Search for the cell housing the specified text and yield its (X, Y) center coordinate. 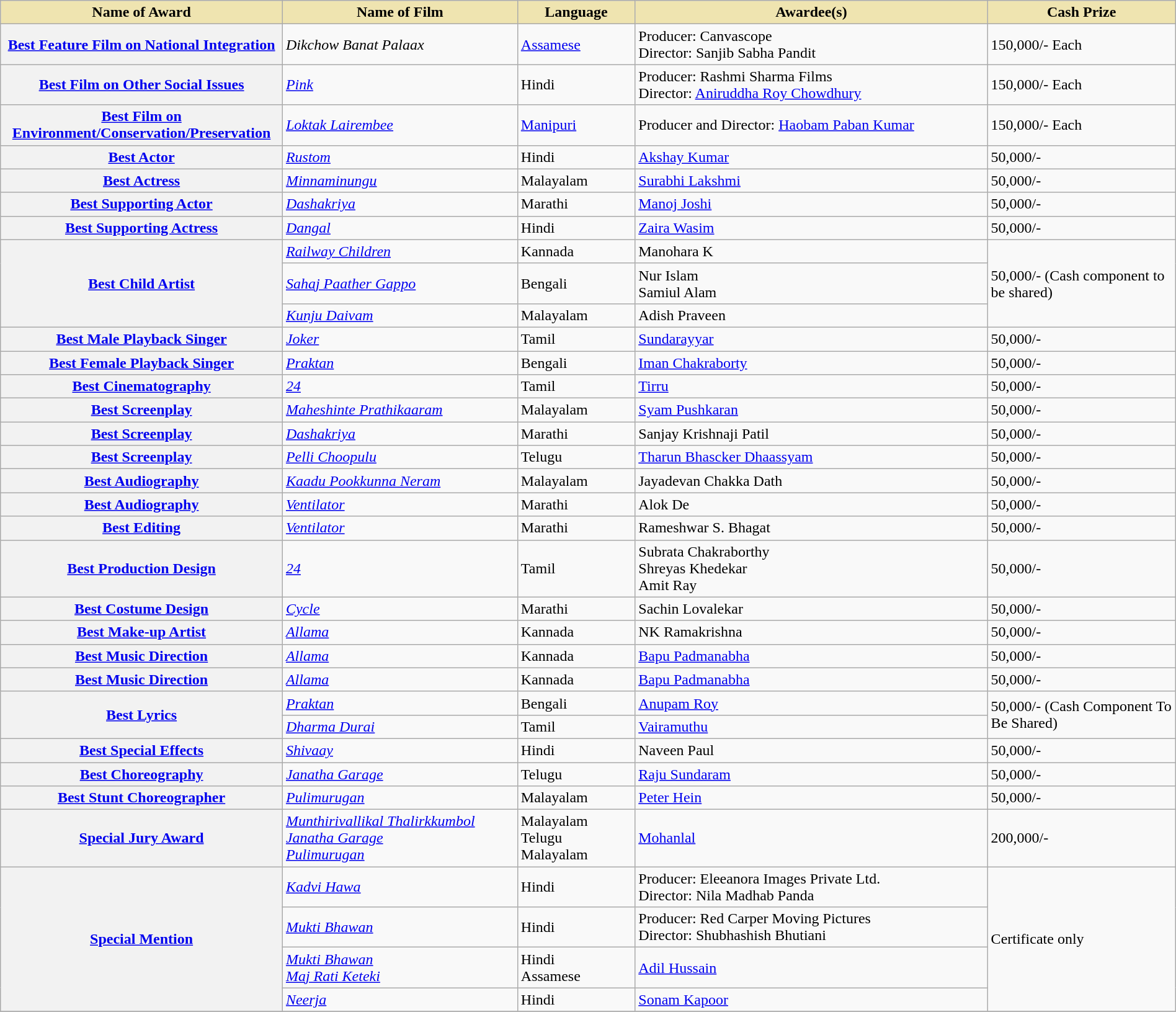
Peter Hein (811, 798)
Awardee(s) (811, 12)
Syam Pushkaran (811, 410)
Best Male Playback Singer (141, 339)
Best Choreography (141, 774)
Mukti Bhawan (399, 927)
Dikchow Banat Palaax (399, 45)
50,000/- (Cash Component To Be Shared) (1082, 715)
Best Actor (141, 157)
Producer: Rashmi Sharma FilmsDirector: Aniruddha Roy Chowdhury (811, 84)
Name of Award (141, 12)
Pelli Choopulu (399, 457)
Sundarayyar (811, 339)
Best Lyrics (141, 715)
Dharma Durai (399, 727)
Tirru (811, 387)
Pulimurugan (399, 798)
Sonam Kapoor (811, 1000)
Dangal (399, 228)
Kunju Daivam (399, 315)
Minnaminungu (399, 181)
Special Jury Award (141, 838)
50,000/- (Cash component to be shared) (1082, 283)
Best Film on Environment/Conservation/Preservation (141, 125)
Vairamuthu (811, 727)
Joker (399, 339)
Loktak Lairembee (399, 125)
Best Costume Design (141, 609)
Best Film on Other Social Issues (141, 84)
Adish Praveen (811, 315)
Sahaj Paather Gappo (399, 283)
Best Cinematography (141, 387)
Kaadu Pookkunna Neram (399, 481)
Special Mention (141, 939)
Tharun Bhascker Dhaassyam (811, 457)
Manipuri (576, 125)
Alok De (811, 504)
Subrata Chakraborthy Shreyas Khedekar Amit Ray (811, 568)
Best Supporting Actor (141, 204)
Assamese (576, 45)
Raju Sundaram (811, 774)
Naveen Paul (811, 750)
Best Feature Film on National Integration (141, 45)
Cycle (399, 609)
Language (576, 12)
Best Stunt Choreographer (141, 798)
Akshay Kumar (811, 157)
Neerja (399, 1000)
Best Production Design (141, 568)
Certificate only (1082, 939)
Best Special Effects (141, 750)
Best Child Artist (141, 283)
Anupam Roy (811, 703)
Sachin Lovalekar (811, 609)
NK Ramakrishna (811, 632)
Rameshwar S. Bhagat (811, 528)
200,000/- (1082, 838)
Best Female Playback Singer (141, 363)
Adil Hussain (811, 968)
Zaira Wasim (811, 228)
Rustom (399, 157)
Mukti Bhawan Maj Rati Keteki (399, 968)
MalayalamTeluguMalayalam (576, 838)
Mohanlal (811, 838)
Surabhi Lakshmi (811, 181)
Producer: CanvascopeDirector: Sanjib Sabha Pandit (811, 45)
Producer: Eleeanora Images Private Ltd.Director: Nila Madhab Panda (811, 887)
Best Editing (141, 528)
Maheshinte Prathikaaram (399, 410)
Kadvi Hawa (399, 887)
Pink (399, 84)
Iman Chakraborty (811, 363)
Nur IslamSamiul Alam (811, 283)
Sanjay Krishnaji Patil (811, 434)
Manohara K (811, 251)
Shivaay (399, 750)
Producer and Director: Haobam Paban Kumar (811, 125)
Producer: Red Carper Moving PicturesDirector: Shubhashish Bhutiani (811, 927)
Name of Film (399, 12)
Hindi Assamese (576, 968)
Jayadevan Chakka Dath (811, 481)
Cash Prize (1082, 12)
Railway Children (399, 251)
Janatha Garage (399, 774)
Munthirivallikal Thalirkkumbol Janatha Garage Pulimurugan (399, 838)
Manoj Joshi (811, 204)
Best Supporting Actress (141, 228)
Best Make-up Artist (141, 632)
Best Actress (141, 181)
